Detect which cell encompasses the target text, then output its [X, Y] center coordinate. 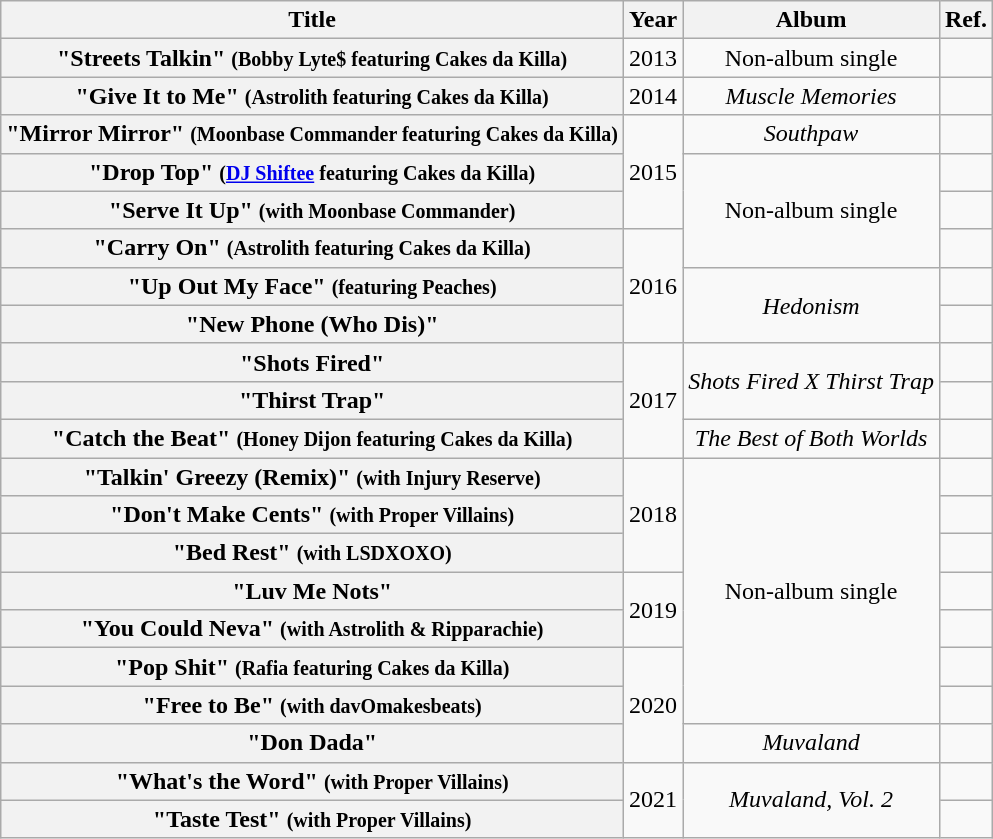
"New Phone (Who Dis)" [312, 324]
Ref. [966, 20]
The Best of Both Worlds [812, 438]
Southpaw [812, 134]
2014 [654, 96]
"What's the Word" (with Proper Villains) [312, 781]
2017 [654, 400]
"Taste Test" (with Proper Villains) [312, 819]
Muvaland, Vol. 2 [812, 800]
Muscle Memories [812, 96]
"Talkin' Greezy (Remix)" (with Injury Reserve) [312, 477]
"Free to Be" (with davOmakesbeats) [312, 705]
Hedonism [812, 305]
Title [312, 20]
"Bed Rest" (with LSDXOXO) [312, 553]
2020 [654, 705]
"Serve It Up" (with Moonbase Commander) [312, 210]
"Up Out My Face" (featuring Peaches) [312, 286]
2021 [654, 800]
"Luv Me Nots" [312, 591]
"Drop Top" (DJ Shiftee featuring Cakes da Killa) [312, 172]
2015 [654, 172]
"Don't Make Cents" (with Proper Villains) [312, 515]
"Catch the Beat" (Honey Dijon featuring Cakes da Killa) [312, 438]
"Mirror Mirror" (Moonbase Commander featuring Cakes da Killa) [312, 134]
2016 [654, 286]
"Give It to Me" (Astrolith featuring Cakes da Killa) [312, 96]
Year [654, 20]
"You Could Neva" (with Astrolith & Ripparachie) [312, 629]
Muvaland [812, 743]
2019 [654, 610]
"Thirst Trap" [312, 400]
"Pop Shit" (Rafia featuring Cakes da Killa) [312, 667]
"Streets Talkin" (Bobby Lyte$ featuring Cakes da Killa) [312, 58]
"Don Dada" [312, 743]
Album [812, 20]
2018 [654, 515]
Shots Fired X Thirst Trap [812, 381]
"Carry On" (Astrolith featuring Cakes da Killa) [312, 248]
"Shots Fired" [312, 362]
2013 [654, 58]
